Determine the [X, Y] coordinate at the center of the cell enclosing the given text.  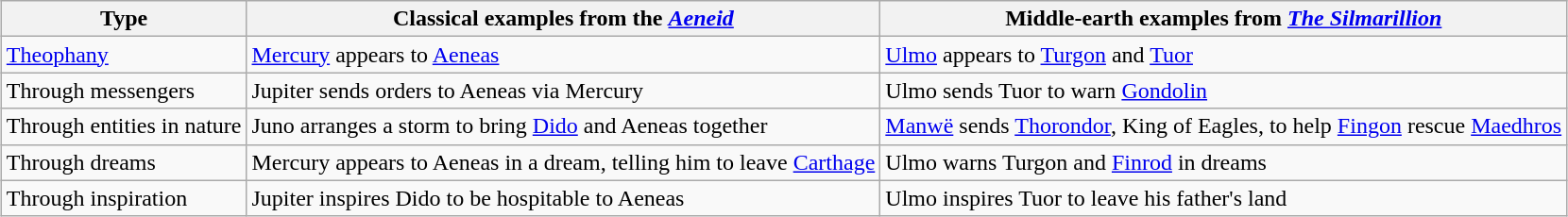
Theophany [124, 55]
Mercury appears to Aeneas [563, 55]
Ulmo warns Turgon and Finrod in dreams [1224, 162]
Jupiter inspires Dido to be hospitable to Aeneas [563, 198]
Type [124, 19]
Through dreams [124, 162]
Jupiter sends orders to Aeneas via Mercury [563, 91]
Manwë sends Thorondor, King of Eagles, to help Fingon rescue Maedhros [1224, 126]
Middle-earth examples from The Silmarillion [1224, 19]
Through entities in nature [124, 126]
Classical examples from the Aeneid [563, 19]
Through messengers [124, 91]
Ulmo appears to Turgon and Tuor [1224, 55]
Mercury appears to Aeneas in a dream, telling him to leave Carthage [563, 162]
Juno arranges a storm to bring Dido and Aeneas together [563, 126]
Through inspiration [124, 198]
Ulmo sends Tuor to warn Gondolin [1224, 91]
Ulmo inspires Tuor to leave his father's land [1224, 198]
